For the text-containing cell, return its midpoint in [x, y] coordinate format. 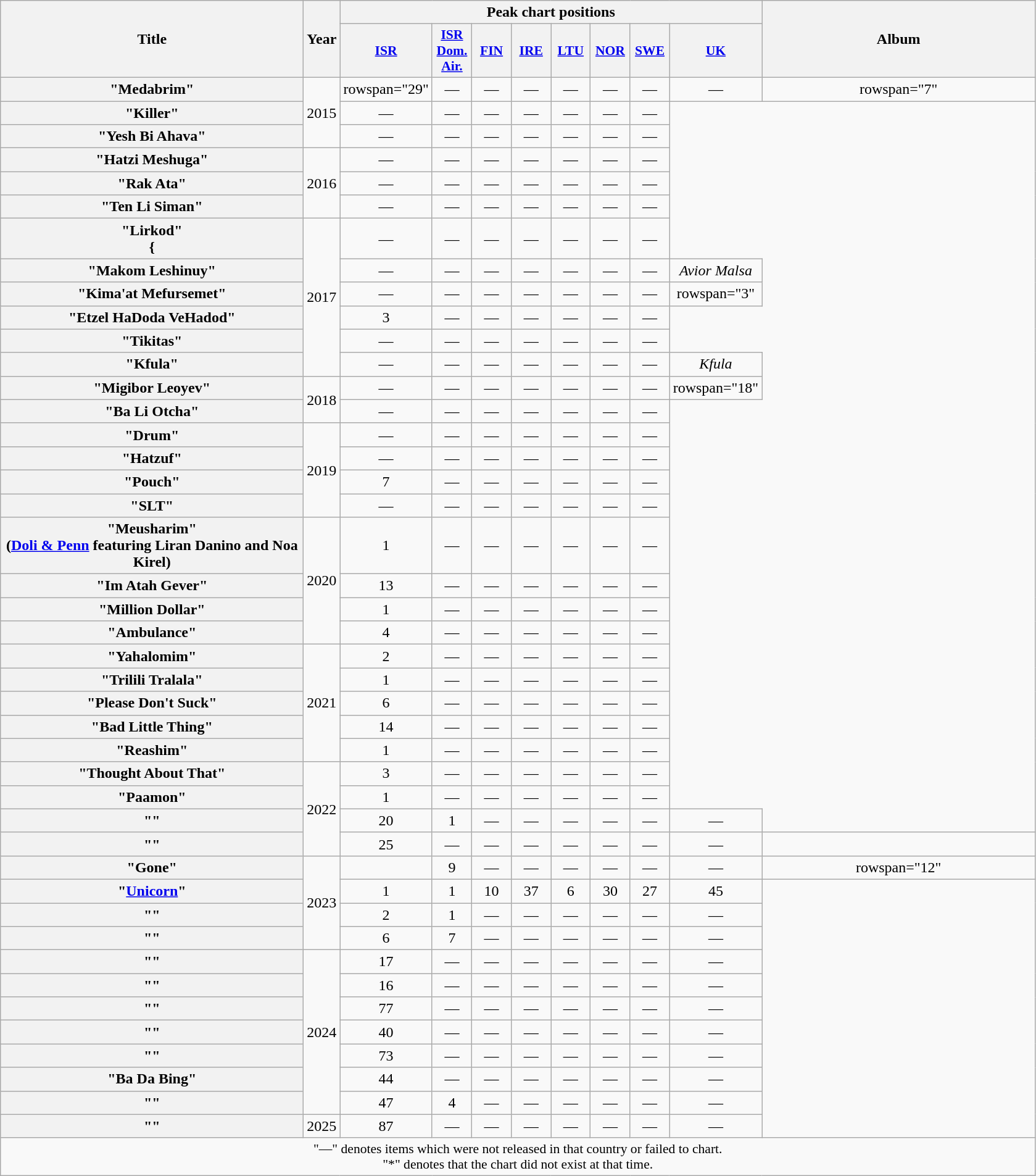
"Ba Da Bing" [152, 1079]
2024 [322, 1032]
40 [386, 1032]
"Migibor Leoyev" [152, 388]
2016 [322, 183]
"Ambulance" [152, 633]
SWE [650, 51]
2022 [322, 809]
"Medabrim" [152, 89]
"Lirkod"{ [152, 238]
"Yesh Bi Ahava" [152, 136]
"Unicorn" [152, 891]
rowspan="3" [716, 294]
"Hatzuf" [152, 458]
"Makom Leshinuy" [152, 270]
17 [386, 962]
45 [716, 891]
25 [386, 844]
"Paamon" [152, 797]
Peak chart positions [551, 12]
2020 [322, 581]
30 [610, 891]
2025 [322, 1126]
2023 [322, 903]
44 [386, 1079]
"Please Don't Suck" [152, 703]
"Thought About That" [152, 774]
37 [531, 891]
14 [386, 727]
77 [386, 1009]
rowspan="12" [898, 867]
87 [386, 1126]
"Killer" [152, 113]
Kfula [716, 364]
9 [452, 867]
"Gone" [152, 867]
"Hatzi Meshuga" [152, 160]
"Reashim" [152, 750]
2018 [322, 399]
"Kima'at Mefursemet" [152, 294]
ISRDom.Air. [452, 51]
10 [492, 891]
NOR [610, 51]
"Rak Ata" [152, 183]
Album [898, 40]
13 [386, 586]
2019 [322, 470]
"Pouch" [152, 482]
"Trilili Tralala" [152, 680]
2015 [322, 112]
UK [716, 51]
47 [386, 1103]
"Ten Li Siman" [152, 207]
LTU [571, 51]
"Etzel HaDoda VeHadod" [152, 317]
27 [650, 891]
ISR [386, 51]
"Bad Little Thing" [152, 727]
"Million Dollar" [152, 609]
"Drum" [152, 435]
16 [386, 985]
"Kfula" [152, 364]
"—" denotes items which were not released in that country or failed to chart."*" denotes that the chart did not exist at that time. [518, 1157]
Year [322, 40]
Avior Malsa [716, 270]
"Ba Li Otcha" [152, 411]
rowspan="29" [386, 89]
rowspan="7" [898, 89]
"Meusharim"(Doli & Penn featuring Liran Danino and Noa Kirel) [152, 546]
FIN [492, 51]
20 [386, 820]
Title [152, 40]
rowspan="18" [716, 388]
73 [386, 1056]
IRE [531, 51]
"Im Atah Gever" [152, 586]
"SLT" [152, 506]
2017 [322, 298]
"Yahalomim" [152, 656]
"Tikitas" [152, 341]
2021 [322, 703]
